Detect which cell encompasses the target text, then output its [X, Y] center coordinate. 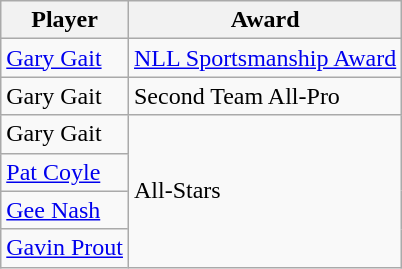
Second Team All-Pro [264, 96]
All-Stars [264, 191]
Award [264, 20]
Gavin Prout [65, 248]
Gee Nash [65, 210]
Player [65, 20]
NLL Sportsmanship Award [264, 58]
Pat Coyle [65, 172]
